Search for the cell housing the specified text and yield its [x, y] center coordinate. 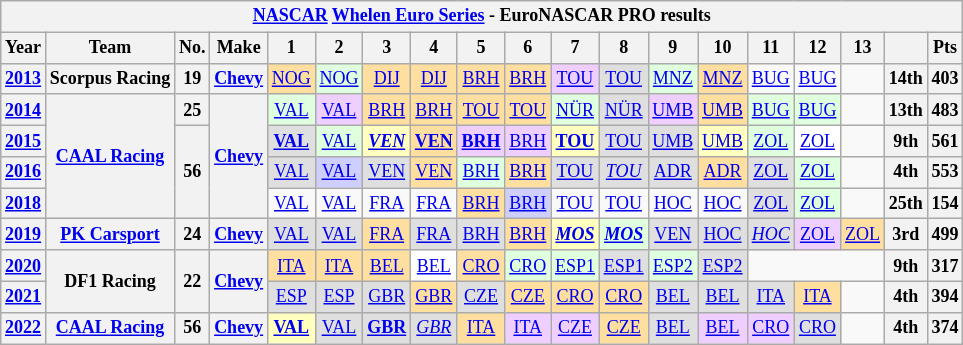
553 [945, 172]
Pts [945, 48]
483 [945, 110]
5 [481, 48]
NASCAR Whelen Euro Series - EuroNASCAR PRO results [482, 16]
499 [945, 234]
403 [945, 78]
561 [945, 140]
154 [945, 204]
9 [673, 48]
2015 [24, 140]
12 [818, 48]
394 [945, 296]
25th [906, 204]
374 [945, 328]
7 [576, 48]
13 [863, 48]
Year [24, 48]
11 [770, 48]
10 [723, 48]
14th [906, 78]
317 [945, 266]
Team [110, 48]
2018 [24, 204]
Scorpus Racing [110, 78]
DF1 Racing [110, 281]
22 [192, 281]
2021 [24, 296]
24 [192, 234]
13th [906, 110]
2013 [24, 78]
2019 [24, 234]
2 [339, 48]
2016 [24, 172]
3 [387, 48]
19 [192, 78]
2022 [24, 328]
8 [624, 48]
PK Carsport [110, 234]
3rd [906, 234]
4 [434, 48]
6 [528, 48]
2020 [24, 266]
2014 [24, 110]
25 [192, 110]
No. [192, 48]
1 [291, 48]
Make [239, 48]
